Scan for the cell matching the given text and deliver its (X, Y) coordinate at center. 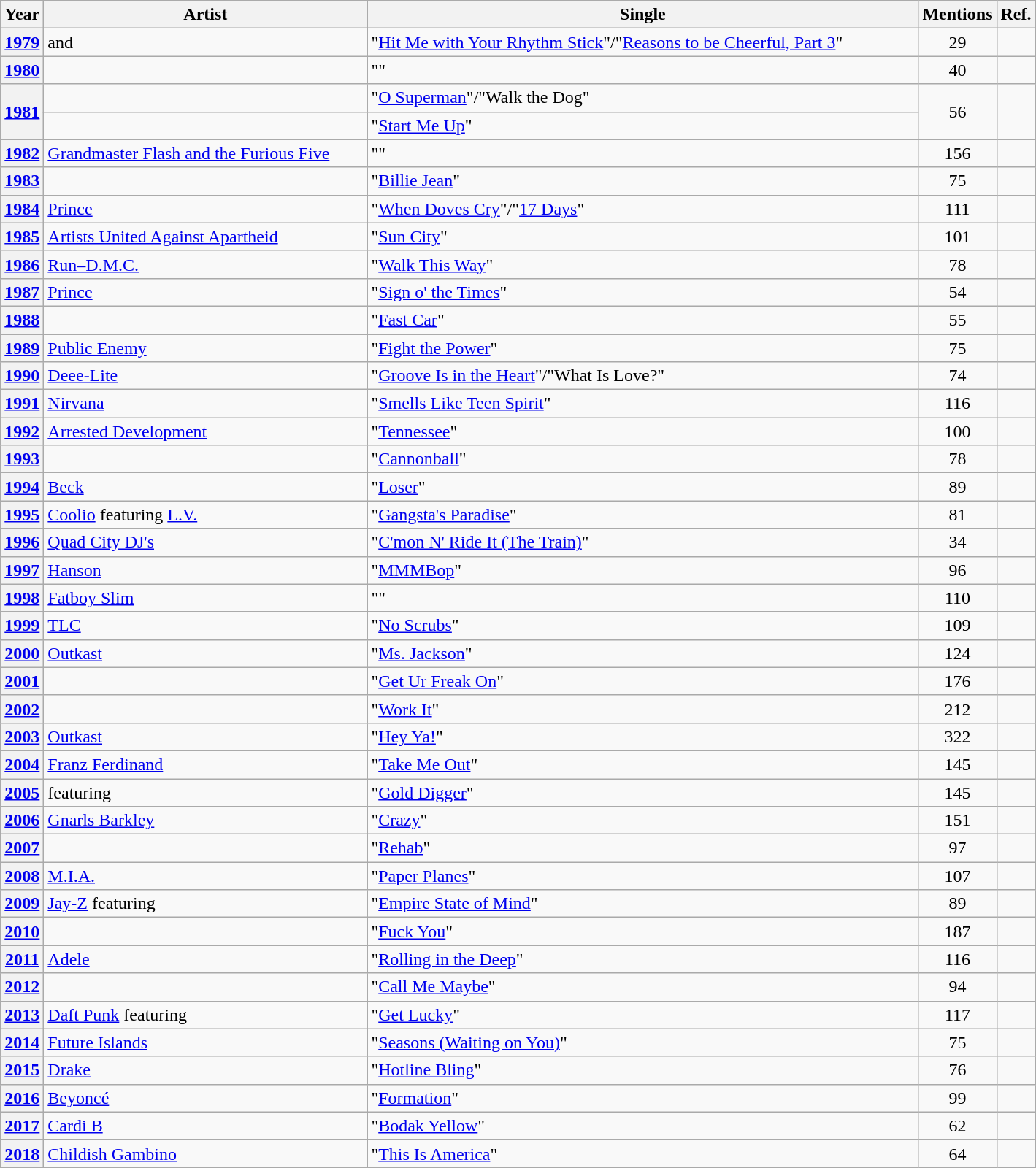
322 (958, 737)
76 (958, 1070)
156 (958, 153)
Hanson (206, 570)
110 (958, 598)
34 (958, 542)
"No Scrubs" (642, 626)
Single (642, 15)
1996 (22, 542)
54 (958, 292)
"O Superman"/"Walk the Dog" (642, 98)
1985 (22, 237)
151 (958, 821)
2002 (22, 709)
2007 (22, 848)
Beyoncé (206, 1098)
Quad City DJ's (206, 542)
Childish Gambino (206, 1153)
2001 (22, 681)
Franz Ferdinand (206, 764)
2012 (22, 987)
Artists United Against Apartheid (206, 237)
Nirvana (206, 404)
"Crazy" (642, 821)
1981 (22, 112)
2003 (22, 737)
1987 (22, 292)
"Ms. Jackson" (642, 653)
"Sign o' the Times" (642, 292)
"Smells Like Teen Spirit" (642, 404)
2000 (22, 653)
94 (958, 987)
1986 (22, 264)
1994 (22, 487)
"When Doves Cry"/"17 Days" (642, 209)
Run–D.M.C. (206, 264)
"Paper Planes" (642, 876)
2009 (22, 904)
29 (958, 42)
"Fight the Power" (642, 348)
96 (958, 570)
"Rolling in the Deep" (642, 959)
1995 (22, 515)
Fatboy Slim (206, 598)
featuring (206, 792)
TLC (206, 626)
1999 (22, 626)
"Hit Me with Your Rhythm Stick"/"Reasons to be Cheerful, Part 3" (642, 42)
"Hey Ya!" (642, 737)
107 (958, 876)
2017 (22, 1126)
Arrested Development (206, 431)
2004 (22, 764)
62 (958, 1126)
"Seasons (Waiting on You)" (642, 1042)
55 (958, 320)
"MMMBop" (642, 570)
and (206, 42)
Public Enemy (206, 348)
"Sun City" (642, 237)
"Get Lucky" (642, 1015)
"Rehab" (642, 848)
2016 (22, 1098)
2010 (22, 931)
"Work It" (642, 709)
"Tennessee" (642, 431)
Adele (206, 959)
117 (958, 1015)
1992 (22, 431)
109 (958, 626)
212 (958, 709)
111 (958, 209)
1997 (22, 570)
2018 (22, 1153)
Future Islands (206, 1042)
1980 (22, 70)
101 (958, 237)
"Walk This Way" (642, 264)
1991 (22, 404)
1982 (22, 153)
Gnarls Barkley (206, 821)
56 (958, 112)
"Start Me Up" (642, 126)
1988 (22, 320)
Year (22, 15)
1989 (22, 348)
Ref. (1016, 15)
"Gold Digger" (642, 792)
"Take Me Out" (642, 764)
2005 (22, 792)
2015 (22, 1070)
187 (958, 931)
"Billie Jean" (642, 181)
Drake (206, 1070)
M.I.A. (206, 876)
2006 (22, 821)
64 (958, 1153)
Cardi B (206, 1126)
99 (958, 1098)
1998 (22, 598)
Artist (206, 15)
"Get Ur Freak On" (642, 681)
"Formation" (642, 1098)
1990 (22, 376)
40 (958, 70)
74 (958, 376)
2013 (22, 1015)
"Gangsta's Paradise" (642, 515)
1993 (22, 459)
176 (958, 681)
2014 (22, 1042)
Coolio featuring L.V. (206, 515)
1984 (22, 209)
Beck (206, 487)
100 (958, 431)
"Fast Car" (642, 320)
"Call Me Maybe" (642, 987)
Deee-Lite (206, 376)
Mentions (958, 15)
1983 (22, 181)
1979 (22, 42)
"Loser" (642, 487)
"This Is America" (642, 1153)
124 (958, 653)
"Cannonball" (642, 459)
Daft Punk featuring (206, 1015)
97 (958, 848)
81 (958, 515)
"C'mon N' Ride It (The Train)" (642, 542)
2008 (22, 876)
"Bodak Yellow" (642, 1126)
"Hotline Bling" (642, 1070)
"Empire State of Mind" (642, 904)
2011 (22, 959)
"Groove Is in the Heart"/"What Is Love?" (642, 376)
Jay-Z featuring (206, 904)
Grandmaster Flash and the Furious Five (206, 153)
"Fuck You" (642, 931)
